Locate the cell with the specified text and output its (x, y) center coordinate. 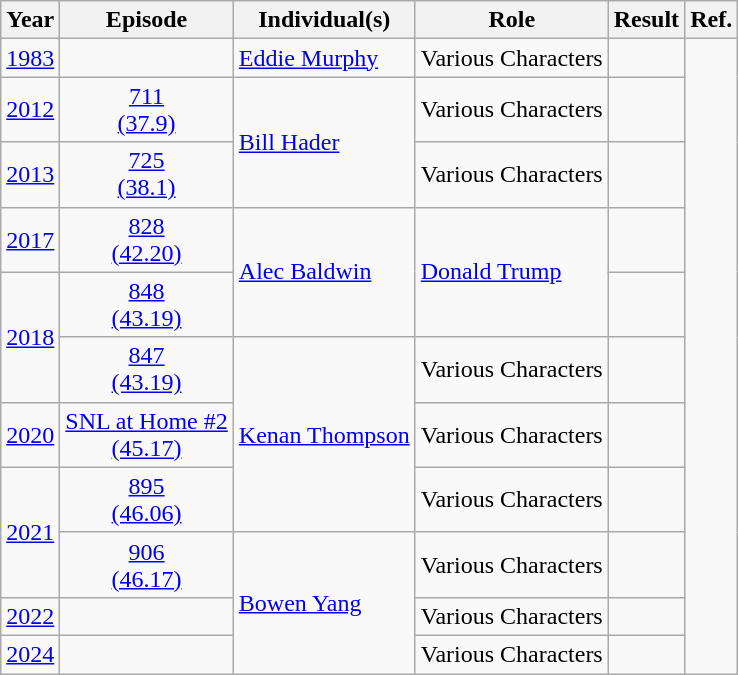
2013 (30, 174)
847 (43.19) (146, 370)
Role (512, 20)
Bowen Yang (324, 602)
SNL at Home #2 (45.17) (146, 434)
Ref. (712, 20)
848 (43.19) (146, 304)
Episode (146, 20)
Alec Baldwin (324, 272)
2017 (30, 240)
2020 (30, 434)
711 (37.9) (146, 110)
Year (30, 20)
Kenan Thompson (324, 434)
2021 (30, 532)
Donald Trump (512, 272)
895 (46.06) (146, 500)
1983 (30, 58)
Eddie Murphy (324, 58)
Result (646, 20)
2024 (30, 654)
725 (38.1) (146, 174)
Bill Hader (324, 142)
2022 (30, 616)
906 (46.17) (146, 564)
2012 (30, 110)
Individual(s) (324, 20)
828 (42.20) (146, 240)
2018 (30, 337)
